Scan for the cell matching the given text and deliver its [x, y] coordinate at center. 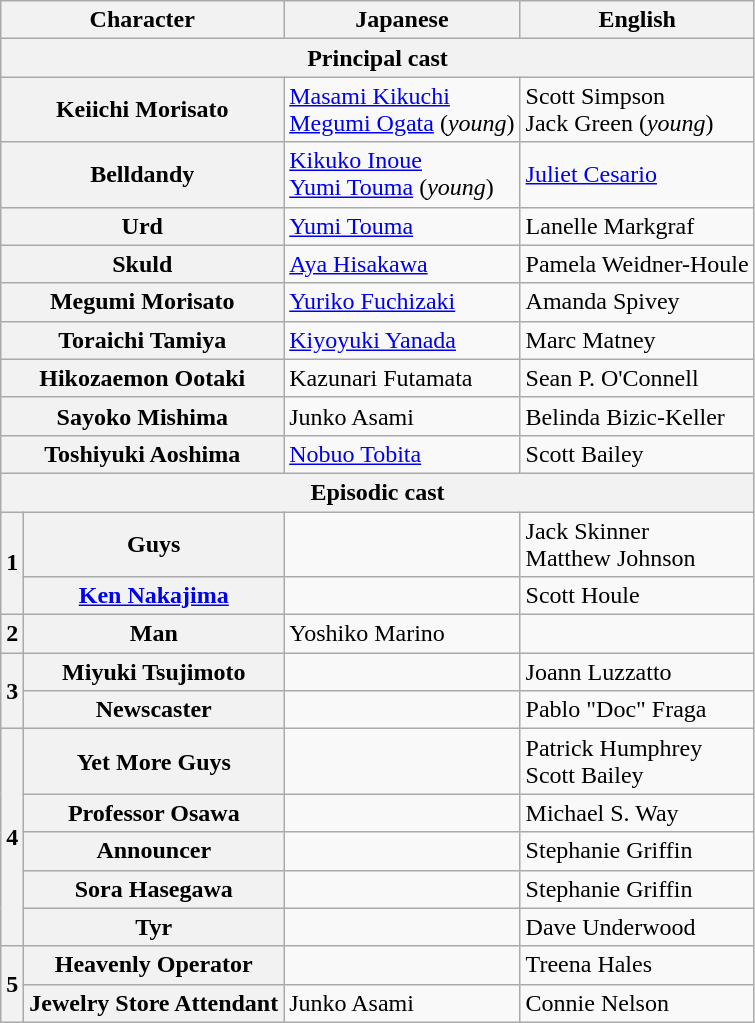
Miyuki Tsujimoto [154, 672]
1 [12, 564]
Man [154, 634]
Jewelry Store Attendant [154, 1003]
Guys [154, 544]
Sean P. O'Connell [637, 378]
Michael S. Way [637, 813]
Announcer [154, 851]
Urd [142, 226]
Jack SkinnerMatthew Johnson [637, 544]
Aya Hisakawa [402, 264]
Character [142, 20]
Scott Bailey [637, 454]
Toraichi Tamiya [142, 340]
Scott SimpsonJack Green (young) [637, 110]
Professor Osawa [154, 813]
Belldandy [142, 174]
3 [12, 691]
5 [12, 984]
Patrick HumphreyScott Bailey [637, 762]
Yet More Guys [154, 762]
Toshiyuki Aoshima [142, 454]
Connie Nelson [637, 1003]
Skuld [142, 264]
Principal cast [378, 58]
Marc Matney [637, 340]
Sayoko Mishima [142, 416]
Belinda Bizic-Keller [637, 416]
Yuriko Fuchizaki [402, 302]
Sora Hasegawa [154, 889]
Megumi Morisato [142, 302]
Dave Underwood [637, 927]
Heavenly Operator [154, 965]
Japanese [402, 20]
Amanda Spivey [637, 302]
Keiichi Morisato [142, 110]
Yumi Touma [402, 226]
Lanelle Markgraf [637, 226]
Kazunari Futamata [402, 378]
Scott Houle [637, 596]
Nobuo Tobita [402, 454]
Yoshiko Marino [402, 634]
4 [12, 838]
Joann Luzzatto [637, 672]
Kikuko InoueYumi Touma (young) [402, 174]
Pamela Weidner-Houle [637, 264]
Treena Hales [637, 965]
2 [12, 634]
Hikozaemon Ootaki [142, 378]
Newscaster [154, 710]
Kiyoyuki Yanada [402, 340]
Ken Nakajima [154, 596]
Pablo "Doc" Fraga [637, 710]
English [637, 20]
Episodic cast [378, 492]
Juliet Cesario [637, 174]
Masami KikuchiMegumi Ogata (young) [402, 110]
Tyr [154, 927]
